Capture the cell that displays the provided text and extract its (x, y) central coordinate. 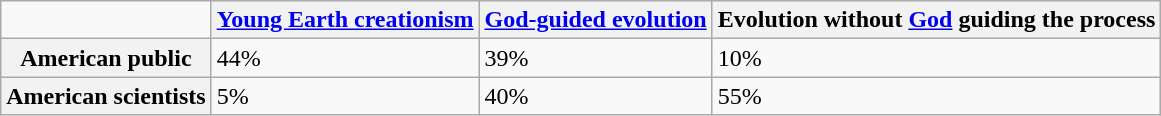
55% (936, 96)
Evolution without God guiding the process (936, 20)
American scientists (106, 96)
American public (106, 58)
39% (596, 58)
Young Earth creationism (345, 20)
God-guided evolution (596, 20)
5% (345, 96)
10% (936, 58)
44% (345, 58)
40% (596, 96)
